Return (x, y) of the center of cell containing provided text 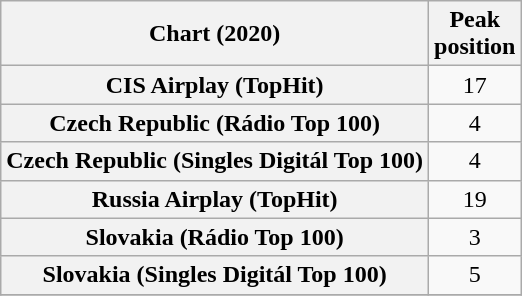
17 (475, 85)
Slovakia (Rádio Top 100) (215, 237)
3 (475, 237)
Slovakia (Singles Digitál Top 100) (215, 275)
19 (475, 199)
Peakposition (475, 34)
Chart (2020) (215, 34)
Czech Republic (Singles Digitál Top 100) (215, 161)
Czech Republic (Rádio Top 100) (215, 123)
5 (475, 275)
CIS Airplay (TopHit) (215, 85)
Russia Airplay (TopHit) (215, 199)
